Return (x, y) of the center of cell containing provided text 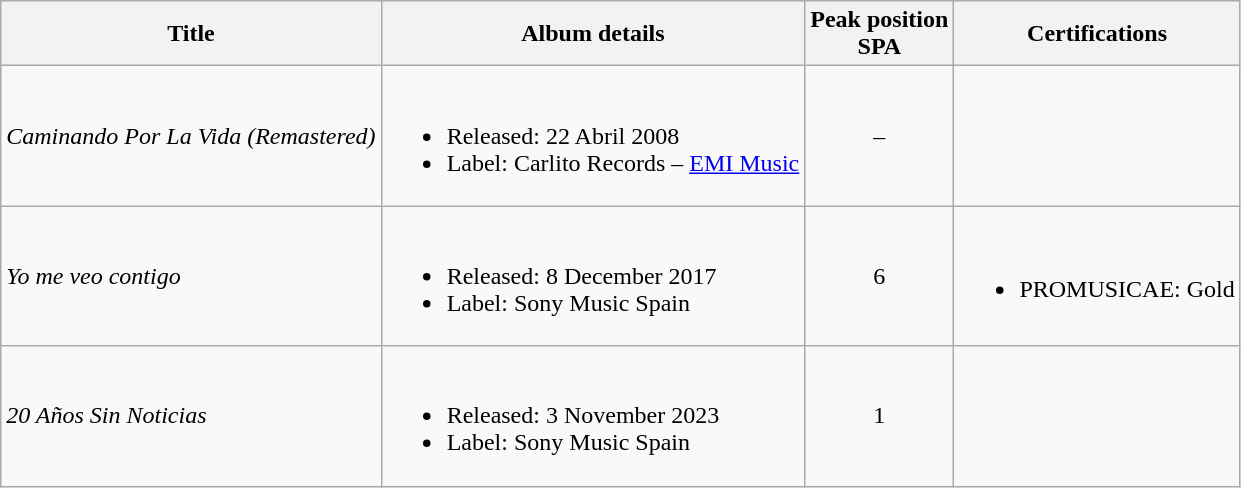
6 (880, 276)
– (880, 136)
20 Años Sin Noticias (191, 416)
Peak positionSPA (880, 34)
Album details (593, 34)
Released: 22 Abril 2008Label: Carlito Records – EMI Music (593, 136)
Released: 8 December 2017Label: Sony Music Spain (593, 276)
PROMUSICAE: Gold (1097, 276)
Certifications (1097, 34)
Caminando Por La Vida (Remastered) (191, 136)
Yo me veo contigo (191, 276)
Released: 3 November 2023Label: Sony Music Spain (593, 416)
1 (880, 416)
Title (191, 34)
